Identify which cell holds the provided text, then report its [x, y] central coordinate. 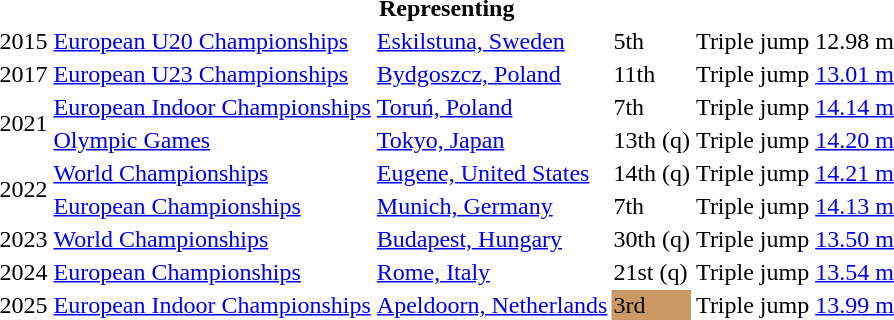
13th (q) [652, 140]
European U20 Championships [212, 41]
Eskilstuna, Sweden [492, 41]
Budapest, Hungary [492, 239]
3rd [652, 305]
11th [652, 74]
Tokyo, Japan [492, 140]
5th [652, 41]
14th (q) [652, 173]
Apeldoorn, Netherlands [492, 305]
Olympic Games [212, 140]
30th (q) [652, 239]
Eugene, United States [492, 173]
Rome, Italy [492, 272]
21st (q) [652, 272]
Munich, Germany [492, 206]
Bydgoszcz, Poland [492, 74]
European U23 Championships [212, 74]
Toruń, Poland [492, 107]
